From the cell containing the given text, extract its center point as [x, y] coordinate. 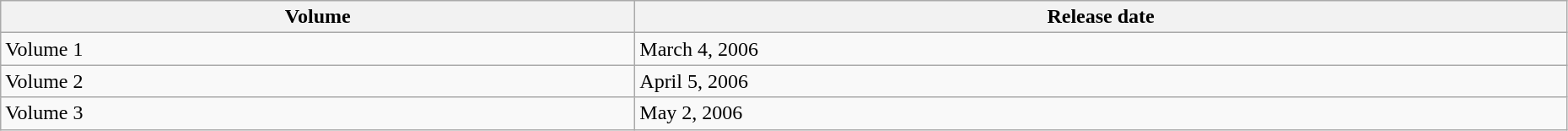
April 5, 2006 [1102, 81]
Volume 3 [318, 113]
Volume 1 [318, 49]
March 4, 2006 [1102, 49]
Volume [318, 17]
Volume 2 [318, 81]
Release date [1102, 17]
May 2, 2006 [1102, 113]
